Provide the [x, y] coordinate of the cell's center where the given text is located.  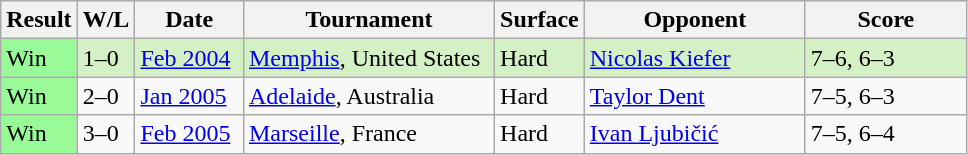
3–0 [106, 134]
1–0 [106, 58]
Marseille, France [368, 134]
Date [190, 20]
7–5, 6–3 [886, 96]
Nicolas Kiefer [694, 58]
Tournament [368, 20]
Ivan Ljubičić [694, 134]
Jan 2005 [190, 96]
Adelaide, Australia [368, 96]
Taylor Dent [694, 96]
2–0 [106, 96]
Memphis, United States [368, 58]
Opponent [694, 20]
Result [39, 20]
Feb 2004 [190, 58]
Feb 2005 [190, 134]
Score [886, 20]
7–6, 6–3 [886, 58]
7–5, 6–4 [886, 134]
Surface [540, 20]
W/L [106, 20]
